Provide the (X, Y) coordinate of the cell's center where the given text is located.  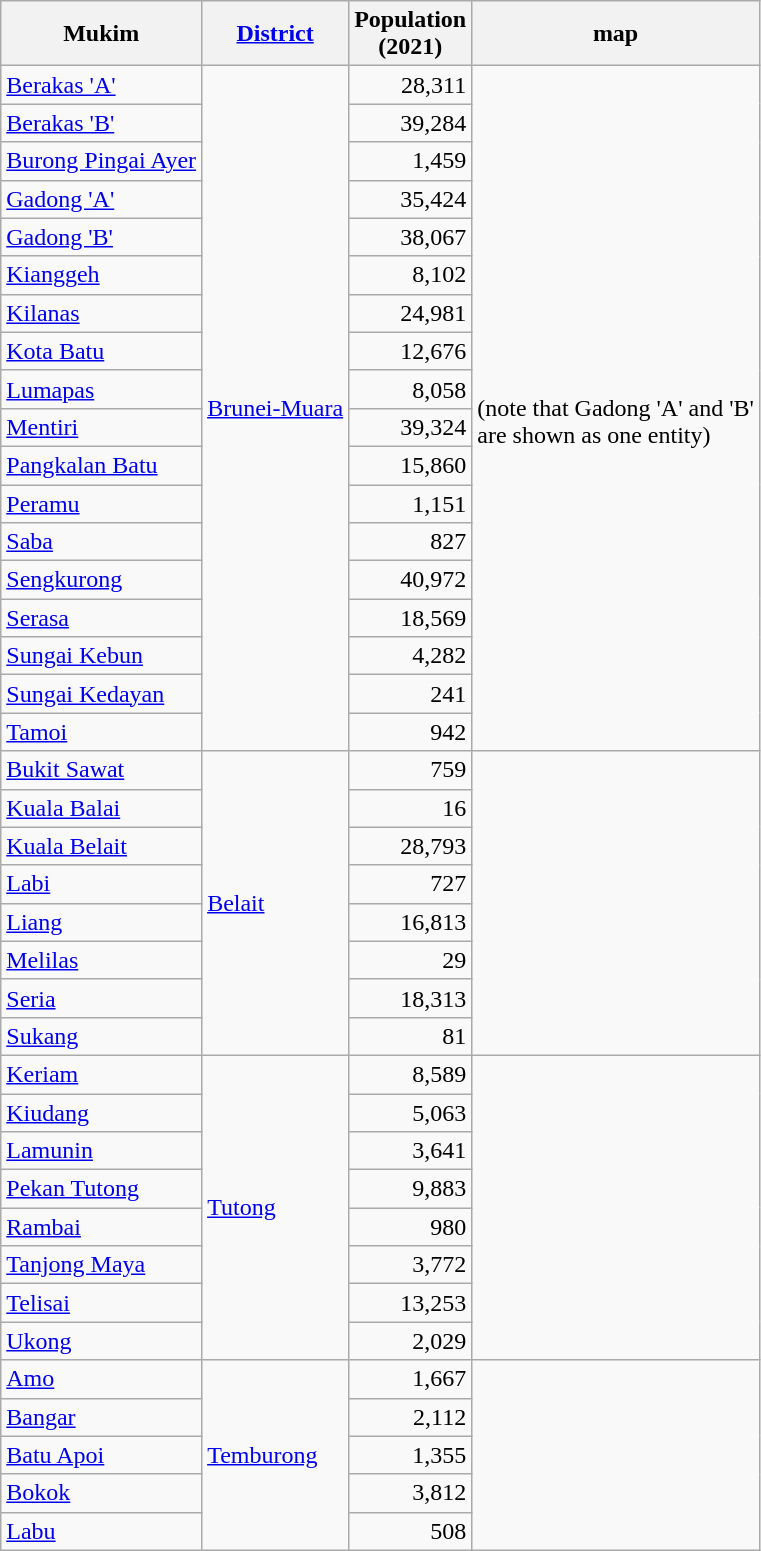
Burong Pingai Ayer (102, 161)
Gadong 'B' (102, 237)
Kota Batu (102, 351)
Serasa (102, 618)
81 (410, 1036)
40,972 (410, 580)
Bukit Sawat (102, 770)
508 (410, 1531)
Rambai (102, 1227)
Tamoi (102, 732)
(note that Gadong 'A' and 'B'are shown as one entity) (616, 408)
18,569 (410, 618)
Amo (102, 1379)
Sengkurong (102, 580)
Telisai (102, 1303)
Sungai Kebun (102, 656)
Brunei-Muara (276, 408)
28,311 (410, 85)
Lumapas (102, 389)
Kianggeh (102, 275)
2,029 (410, 1341)
3,812 (410, 1493)
5,063 (410, 1113)
Seria (102, 998)
Pangkalan Batu (102, 465)
Gadong 'A' (102, 199)
759 (410, 770)
2,112 (410, 1417)
Berakas 'A' (102, 85)
16,813 (410, 922)
13,253 (410, 1303)
9,883 (410, 1189)
980 (410, 1227)
38,067 (410, 237)
827 (410, 542)
727 (410, 884)
12,676 (410, 351)
District (276, 34)
Population(2021) (410, 34)
15,860 (410, 465)
Labu (102, 1531)
29 (410, 960)
map (616, 34)
4,282 (410, 656)
Batu Apoi (102, 1455)
Berakas 'B' (102, 123)
Sungai Kedayan (102, 694)
Belait (276, 903)
Ukong (102, 1341)
241 (410, 694)
Kuala Balai (102, 808)
942 (410, 732)
Mukim (102, 34)
Kuala Belait (102, 846)
28,793 (410, 846)
Bangar (102, 1417)
3,772 (410, 1265)
35,424 (410, 199)
Keriam (102, 1074)
Melilas (102, 960)
1,459 (410, 161)
Tutong (276, 1207)
Labi (102, 884)
8,058 (410, 389)
Lamunin (102, 1151)
1,151 (410, 503)
Pekan Tutong (102, 1189)
16 (410, 808)
8,589 (410, 1074)
Peramu (102, 503)
Tanjong Maya (102, 1265)
39,324 (410, 427)
Temburong (276, 1455)
Mentiri (102, 427)
39,284 (410, 123)
Saba (102, 542)
Bokok (102, 1493)
Kilanas (102, 313)
24,981 (410, 313)
1,355 (410, 1455)
Kiudang (102, 1113)
Liang (102, 922)
3,641 (410, 1151)
Sukang (102, 1036)
8,102 (410, 275)
1,667 (410, 1379)
18,313 (410, 998)
